Identify which cell holds the provided text, then report its [X, Y] central coordinate. 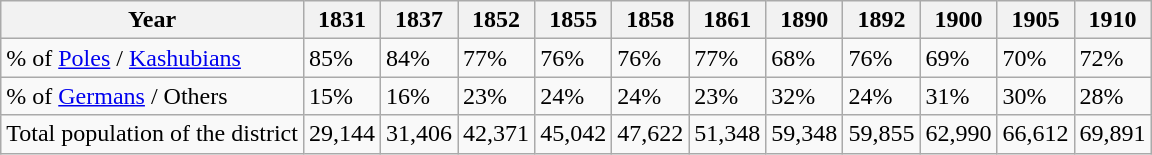
28% [1112, 96]
30% [1036, 96]
% of Germans / Others [152, 96]
1892 [882, 20]
1855 [574, 20]
70% [1036, 58]
84% [418, 58]
59,348 [804, 134]
1852 [496, 20]
1910 [1112, 20]
47,622 [650, 134]
51,348 [728, 134]
15% [342, 96]
31,406 [418, 134]
Total population of the district [152, 134]
Year [152, 20]
32% [804, 96]
45,042 [574, 134]
68% [804, 58]
1861 [728, 20]
1858 [650, 20]
1900 [958, 20]
31% [958, 96]
1837 [418, 20]
1831 [342, 20]
69,891 [1112, 134]
1890 [804, 20]
59,855 [882, 134]
72% [1112, 58]
62,990 [958, 134]
% of Poles / Kashubians [152, 58]
1905 [1036, 20]
69% [958, 58]
42,371 [496, 134]
66,612 [1036, 134]
85% [342, 58]
16% [418, 96]
29,144 [342, 134]
